Locate the cell with the specified text and output its (X, Y) center coordinate. 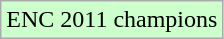
ENC 2011 champions (112, 20)
